Capture the cell that displays the provided text and extract its [x, y] central coordinate. 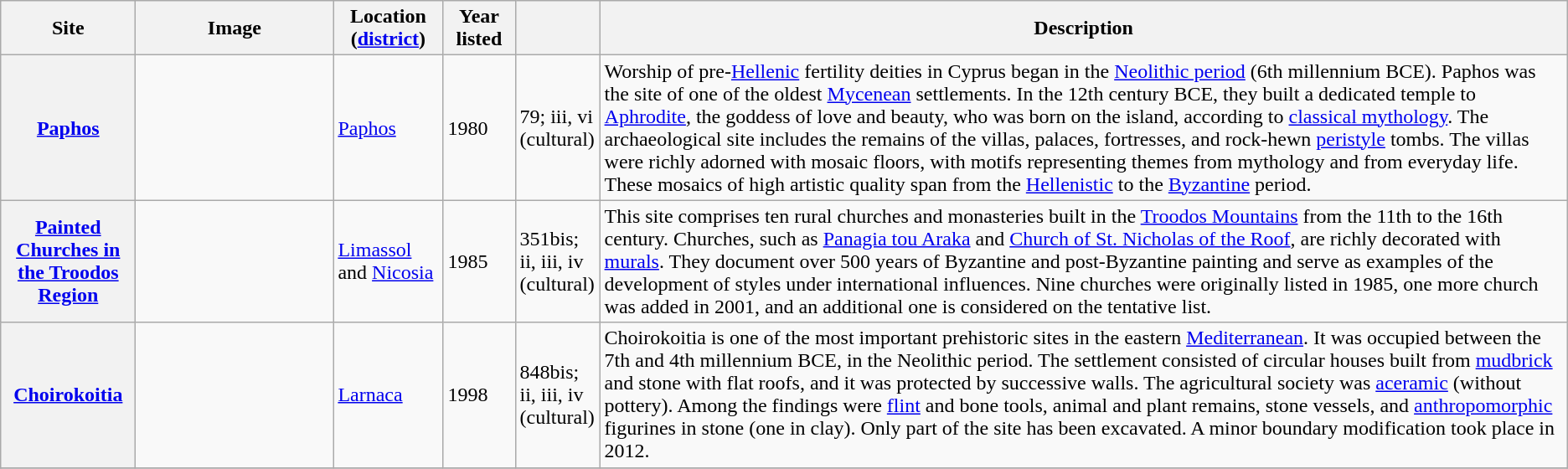
351bis; ii, iii, iv (cultural) [558, 261]
Year listed [479, 28]
1998 [479, 395]
79; iii, vi (cultural) [558, 127]
Larnaca [389, 395]
848bis; ii, iii, iv (cultural) [558, 395]
Limassol and Nicosia [389, 261]
Choirokoitia [69, 395]
1985 [479, 261]
Location (district) [389, 28]
Description [1084, 28]
Site [69, 28]
Painted Churches in the Troodos Region [69, 261]
1980 [479, 127]
Image [235, 28]
